Return (X, Y) of the center of cell containing provided text 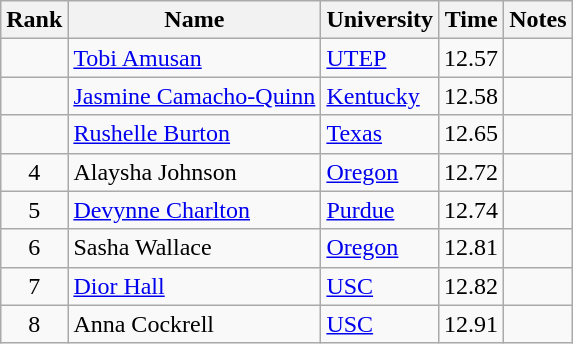
12.91 (472, 324)
Anna Cockrell (194, 324)
Texas (380, 134)
8 (34, 324)
12.58 (472, 96)
University (380, 20)
Dior Hall (194, 286)
Alaysha Johnson (194, 172)
Devynne Charlton (194, 210)
Tobi Amusan (194, 58)
Kentucky (380, 96)
Rushelle Burton (194, 134)
Notes (538, 20)
Purdue (380, 210)
4 (34, 172)
12.65 (472, 134)
Jasmine Camacho-Quinn (194, 96)
UTEP (380, 58)
5 (34, 210)
6 (34, 248)
12.74 (472, 210)
Name (194, 20)
Rank (34, 20)
7 (34, 286)
12.82 (472, 286)
Time (472, 20)
12.72 (472, 172)
12.81 (472, 248)
Sasha Wallace (194, 248)
12.57 (472, 58)
